Locate the cell with the specified text and output its (x, y) center coordinate. 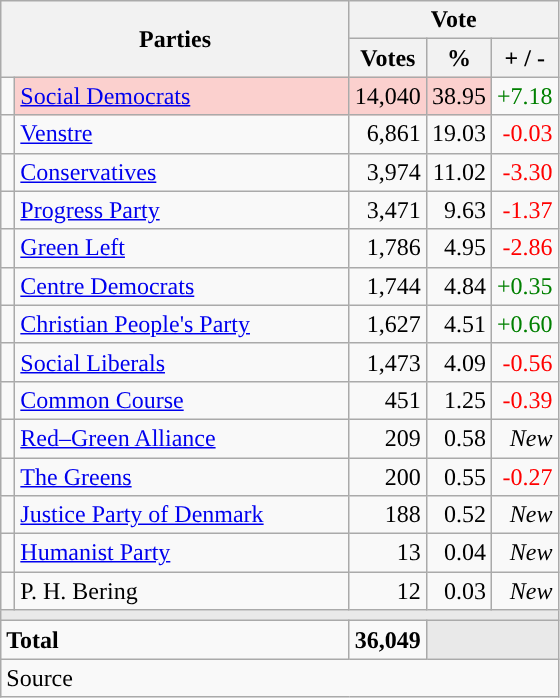
+0.60 (524, 324)
Votes (388, 58)
0.03 (458, 591)
Social Liberals (182, 362)
4.84 (458, 286)
38.95 (458, 96)
Common Course (182, 400)
-0.27 (524, 477)
Total (176, 640)
+ / - (524, 58)
-0.03 (524, 134)
Justice Party of Denmark (182, 515)
+0.35 (524, 286)
The Greens (182, 477)
Progress Party (182, 210)
1,744 (388, 286)
-3.30 (524, 172)
451 (388, 400)
-0.56 (524, 362)
-0.39 (524, 400)
209 (388, 438)
11.02 (458, 172)
36,049 (388, 640)
0.58 (458, 438)
-1.37 (524, 210)
0.04 (458, 553)
4.09 (458, 362)
% (458, 58)
1,786 (388, 248)
6,861 (388, 134)
-2.86 (524, 248)
Green Left (182, 248)
Parties (176, 39)
3,471 (388, 210)
19.03 (458, 134)
1,473 (388, 362)
0.55 (458, 477)
4.51 (458, 324)
1.25 (458, 400)
0.52 (458, 515)
13 (388, 553)
Red–Green Alliance (182, 438)
Christian People's Party (182, 324)
P. H. Bering (182, 591)
Social Democrats (182, 96)
Venstre (182, 134)
3,974 (388, 172)
Humanist Party (182, 553)
Conservatives (182, 172)
14,040 (388, 96)
Centre Democrats (182, 286)
+7.18 (524, 96)
4.95 (458, 248)
188 (388, 515)
Source (280, 678)
12 (388, 591)
Vote (454, 20)
9.63 (458, 210)
200 (388, 477)
1,627 (388, 324)
